Search for the cell housing the specified text and yield its [X, Y] center coordinate. 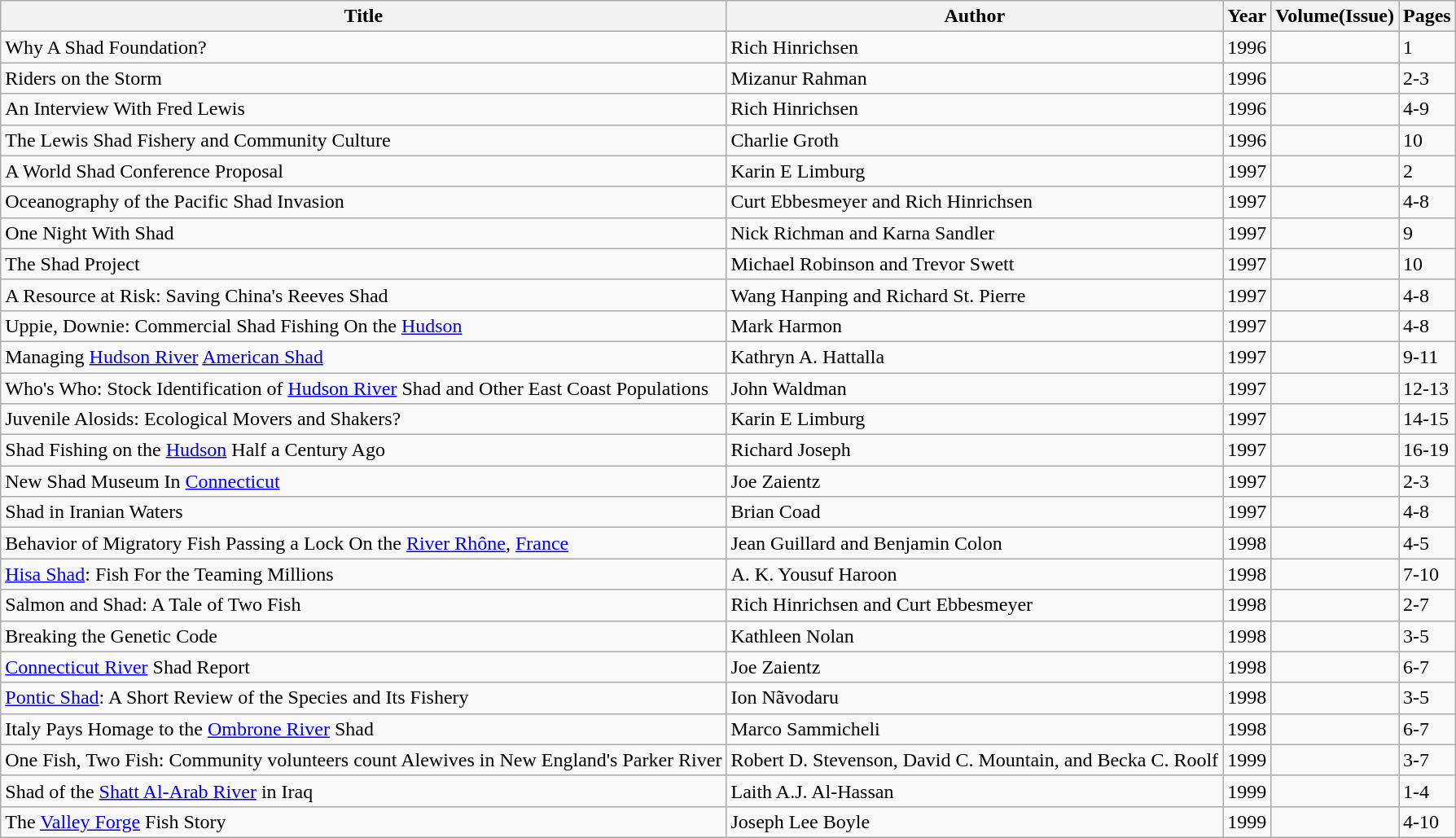
Pontic Shad: A Short Review of the Species and Its Fishery [363, 698]
One Night With Shad [363, 233]
New Shad Museum In Connecticut [363, 481]
Behavior of Migratory Fish Passing a Lock On the River Rhône, France [363, 543]
2 [1427, 171]
Connecticut River Shad Report [363, 667]
The Shad Project [363, 264]
12-13 [1427, 388]
Why A Shad Foundation? [363, 47]
Marco Sammicheli [975, 729]
Rich Hinrichsen and Curt Ebbesmeyer [975, 605]
Wang Hanping and Richard St. Pierre [975, 295]
4-10 [1427, 822]
One Fish, Two Fish: Community volunteers count Alewives in New England's Parker River [363, 760]
Who's Who: Stock Identification of Hudson River Shad and Other East Coast Populations [363, 388]
Richard Joseph [975, 450]
16-19 [1427, 450]
Shad in Iranian Waters [363, 512]
Curt Ebbesmeyer and Rich Hinrichsen [975, 202]
Hisa Shad: Fish For the Teaming Millions [363, 574]
The Valley Forge Fish Story [363, 822]
An Interview With Fred Lewis [363, 109]
Laith A.J. Al-Hassan [975, 791]
1-4 [1427, 791]
Pages [1427, 16]
4-9 [1427, 109]
Ion Nãvodaru [975, 698]
9 [1427, 233]
3-7 [1427, 760]
Author [975, 16]
Uppie, Downie: Commercial Shad Fishing On the Hudson [363, 326]
A. K. Yousuf Haroon [975, 574]
4-5 [1427, 543]
A World Shad Conference Proposal [363, 171]
Title [363, 16]
Italy Pays Homage to the Ombrone River Shad [363, 729]
2-7 [1427, 605]
Juvenile Alosids: Ecological Movers and Shakers? [363, 419]
Brian Coad [975, 512]
9-11 [1427, 357]
Year [1248, 16]
Oceanography of the Pacific Shad Invasion [363, 202]
Shad Fishing on the Hudson Half a Century Ago [363, 450]
Nick Richman and Karna Sandler [975, 233]
Salmon and Shad: A Tale of Two Fish [363, 605]
John Waldman [975, 388]
1 [1427, 47]
Joseph Lee Boyle [975, 822]
Robert D. Stevenson, David C. Mountain, and Becka C. Roolf [975, 760]
14-15 [1427, 419]
The Lewis Shad Fishery and Community Culture [363, 140]
7-10 [1427, 574]
Kathleen Nolan [975, 636]
Jean Guillard and Benjamin Colon [975, 543]
A Resource at Risk: Saving China's Reeves Shad [363, 295]
Kathryn A. Hattalla [975, 357]
Charlie Groth [975, 140]
Mizanur Rahman [975, 78]
Riders on the Storm [363, 78]
Breaking the Genetic Code [363, 636]
Volume(Issue) [1335, 16]
Michael Robinson and Trevor Swett [975, 264]
Shad of the Shatt Al-Arab River in Iraq [363, 791]
Mark Harmon [975, 326]
Managing Hudson River American Shad [363, 357]
